Pinpoint the cell where the given text exists, returning its (x, y) midpoint coordinate. 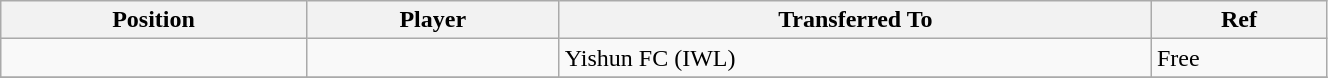
Position (154, 20)
Player (432, 20)
Free (1238, 58)
Transferred To (855, 20)
Ref (1238, 20)
Yishun FC (IWL) (855, 58)
